Capture the cell that displays the provided text and extract its (x, y) central coordinate. 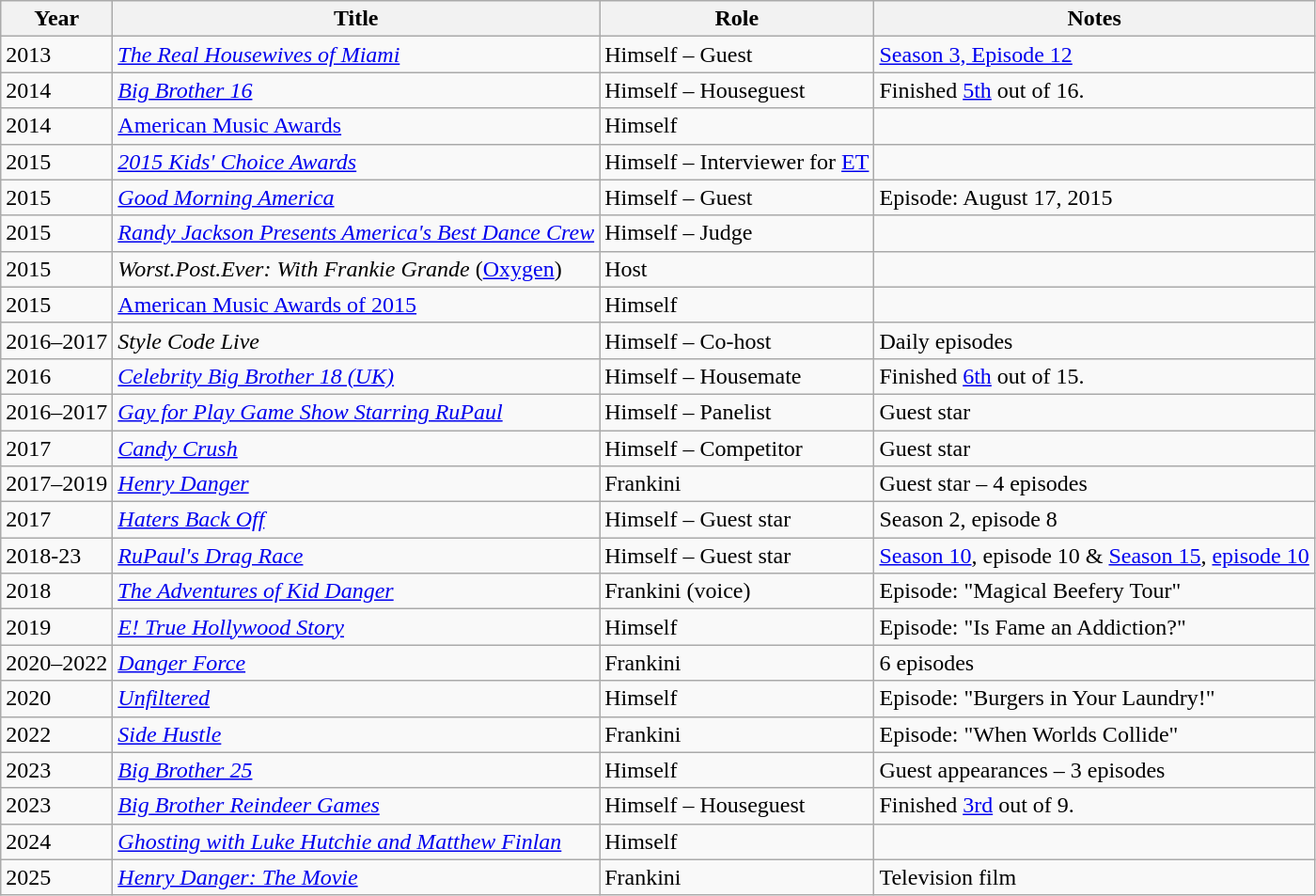
6 episodes (1094, 663)
2020 (56, 699)
Himself – Housemate (737, 376)
Episode: August 17, 2015 (1094, 197)
Episode: "Is Fame an Addiction?" (1094, 627)
Candy Crush (356, 448)
Finished 3rd out of 9. (1094, 806)
2018 (56, 591)
2022 (56, 734)
Himself – Panelist (737, 412)
Season 10, episode 10 & Season 15, episode 10 (1094, 556)
Good Morning America (356, 197)
E! True Hollywood Story (356, 627)
Himself – Interviewer for ET (737, 162)
The Adventures of Kid Danger (356, 591)
Henry Danger (356, 484)
Guest star – 4 episodes (1094, 484)
Gay for Play Game Show Starring RuPaul (356, 412)
2016 (56, 376)
2025 (56, 877)
2024 (56, 841)
Big Brother 25 (356, 770)
Television film (1094, 877)
Season 2, episode 8 (1094, 520)
Role (737, 19)
Style Code Live (356, 340)
2015 Kids' Choice Awards (356, 162)
Finished 5th out of 16. (1094, 90)
Notes (1094, 19)
Episode: "Burgers in Your Laundry!" (1094, 699)
The Real Housewives of Miami (356, 55)
2018-23 (56, 556)
Daily episodes (1094, 340)
Ghosting with Luke Hutchie and Matthew Finlan (356, 841)
Episode: "Magical Beefery Tour" (1094, 591)
Episode: "When Worlds Collide" (1094, 734)
Year (56, 19)
Randy Jackson Presents America's Best Dance Crew (356, 233)
Unfiltered (356, 699)
American Music Awards (356, 126)
Himself – Competitor (737, 448)
2019 (56, 627)
Himself – Co-host (737, 340)
Henry Danger: The Movie (356, 877)
2017–2019 (56, 484)
Frankini (voice) (737, 591)
American Music Awards of 2015 (356, 305)
Big Brother Reindeer Games (356, 806)
Finished 6th out of 15. (1094, 376)
Danger Force (356, 663)
Host (737, 269)
Guest appearances – 3 episodes (1094, 770)
Haters Back Off (356, 520)
RuPaul's Drag Race (356, 556)
2013 (56, 55)
Season 3, Episode 12 (1094, 55)
Title (356, 19)
Big Brother 16 (356, 90)
Side Hustle (356, 734)
Celebrity Big Brother 18 (UK) (356, 376)
Himself – Judge (737, 233)
2020–2022 (56, 663)
Worst.Post.Ever: With Frankie Grande (Oxygen) (356, 269)
